For the text-containing cell, return its midpoint in (x, y) coordinate format. 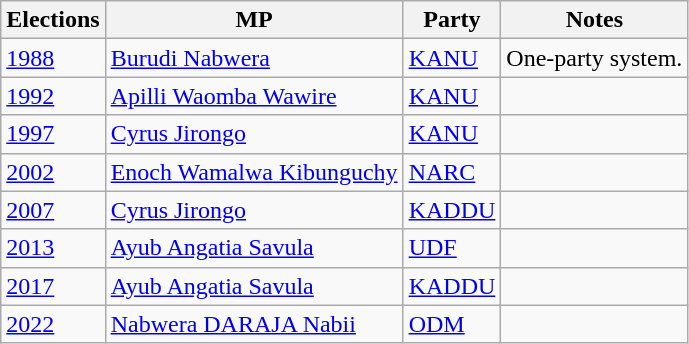
One-party system. (594, 58)
Elections (53, 20)
2007 (53, 210)
UDF (452, 248)
ODM (452, 324)
1988 (53, 58)
1992 (53, 96)
1997 (53, 134)
2013 (53, 248)
MP (254, 20)
Enoch Wamalwa Kibunguchy (254, 172)
NARC (452, 172)
Notes (594, 20)
Burudi Nabwera (254, 58)
2002 (53, 172)
Party (452, 20)
2017 (53, 286)
2022 (53, 324)
Nabwera DARAJA Nabii (254, 324)
Apilli Waomba Wawire (254, 96)
